Identify which cell holds the provided text, then report its [X, Y] central coordinate. 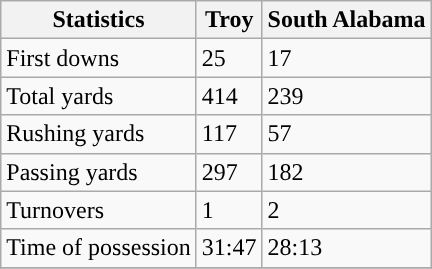
31:47 [229, 248]
28:13 [346, 248]
Turnovers [99, 210]
117 [229, 134]
239 [346, 96]
Passing yards [99, 172]
57 [346, 134]
Time of possession [99, 248]
First downs [99, 58]
182 [346, 172]
2 [346, 210]
Statistics [99, 20]
17 [346, 58]
297 [229, 172]
Troy [229, 20]
1 [229, 210]
25 [229, 58]
South Alabama [346, 20]
414 [229, 96]
Rushing yards [99, 134]
Total yards [99, 96]
